Search for the cell housing the specified text and yield its [X, Y] center coordinate. 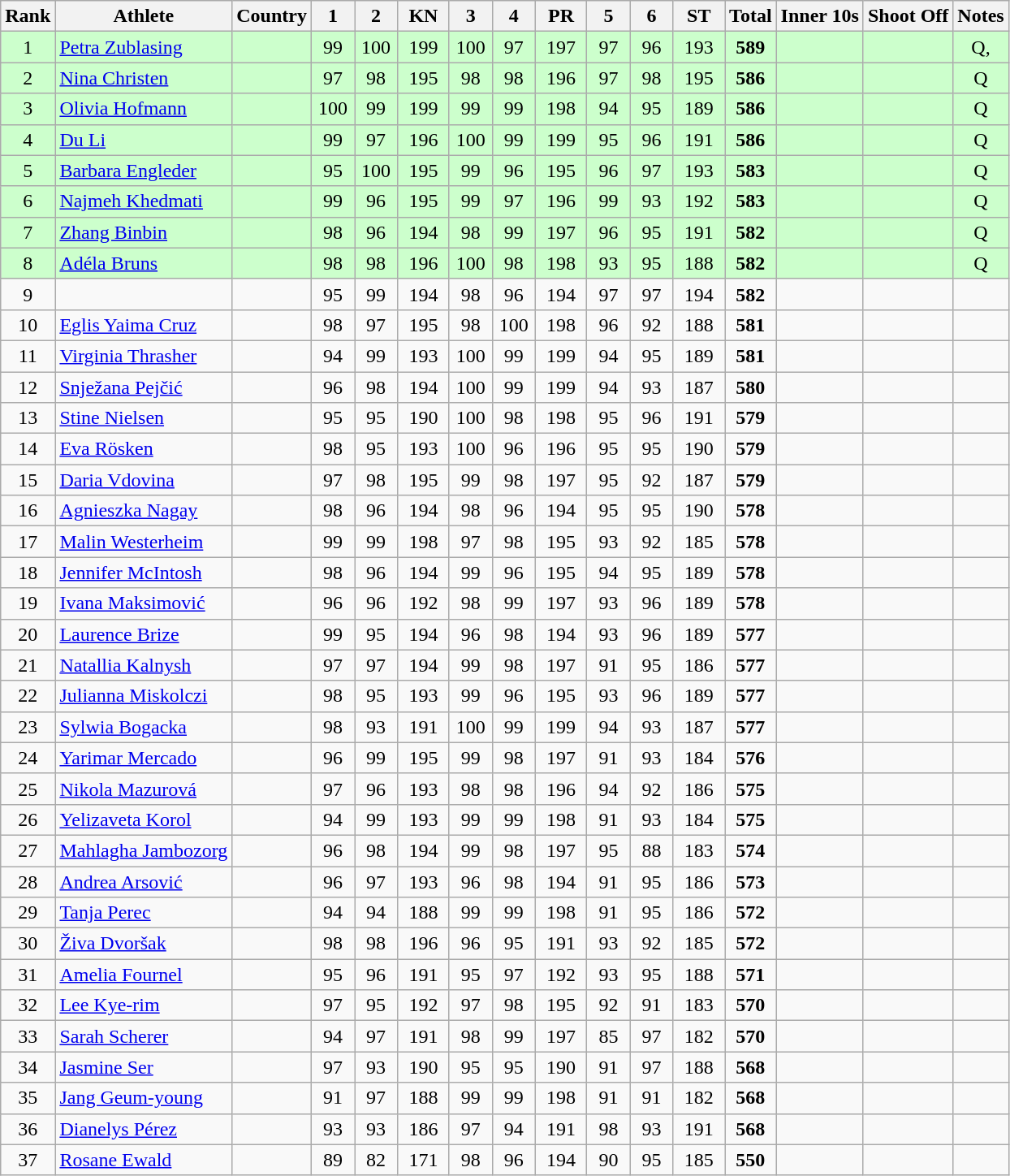
27 [28, 850]
82 [377, 1160]
7 [28, 232]
17 [28, 542]
Najmeh Khedmati [144, 201]
Jasmine Ser [144, 1067]
Laurence Brize [144, 634]
11 [28, 356]
Sylwia Bogacka [144, 727]
14 [28, 449]
Barbara Engleder [144, 171]
Adéla Bruns [144, 263]
34 [28, 1067]
574 [751, 850]
Shoot Off [908, 16]
Daria Vdovina [144, 480]
19 [28, 603]
Živa Dvoršak [144, 944]
576 [751, 758]
Petra Zublasing [144, 47]
26 [28, 819]
Agnieszka Nagay [144, 511]
23 [28, 727]
31 [28, 975]
10 [28, 325]
Inner 10s [820, 16]
Nikola Mazurová [144, 789]
Malin Westerheim [144, 542]
Lee Kye-rim [144, 1005]
8 [28, 263]
PR [561, 16]
33 [28, 1036]
571 [751, 975]
Andrea Arsović [144, 881]
Total [751, 16]
89 [333, 1160]
Natallia Kalnysh [144, 665]
Q, [981, 47]
36 [28, 1129]
Eglis Yaima Cruz [144, 325]
32 [28, 1005]
Julianna Miskolczi [144, 696]
22 [28, 696]
ST [699, 16]
171 [424, 1160]
21 [28, 665]
Rosane Ewald [144, 1160]
Rank [28, 16]
580 [751, 387]
Amelia Fournel [144, 975]
Olivia Hofmann [144, 109]
Country [272, 16]
30 [28, 944]
573 [751, 881]
18 [28, 573]
589 [751, 47]
15 [28, 480]
Nina Christen [144, 78]
Sarah Scherer [144, 1036]
35 [28, 1098]
90 [609, 1160]
37 [28, 1160]
29 [28, 913]
12 [28, 387]
9 [28, 294]
16 [28, 511]
88 [651, 850]
Yarimar Mercado [144, 758]
Jang Geum-young [144, 1098]
KN [424, 16]
13 [28, 418]
24 [28, 758]
550 [751, 1160]
Mahlagha Jambozorg [144, 850]
Tanja Perec [144, 913]
28 [28, 881]
Eva Rösken [144, 449]
Ivana Maksimović [144, 603]
Yelizaveta Korol [144, 819]
Stine Nielsen [144, 418]
85 [609, 1036]
Athlete [144, 16]
Virginia Thrasher [144, 356]
Du Li [144, 140]
Dianelys Pérez [144, 1129]
25 [28, 789]
Zhang Binbin [144, 232]
20 [28, 634]
Jennifer McIntosh [144, 573]
Notes [981, 16]
Snježana Pejčić [144, 387]
